Output the [x, y] coordinate of the center of the cell containing the given text.  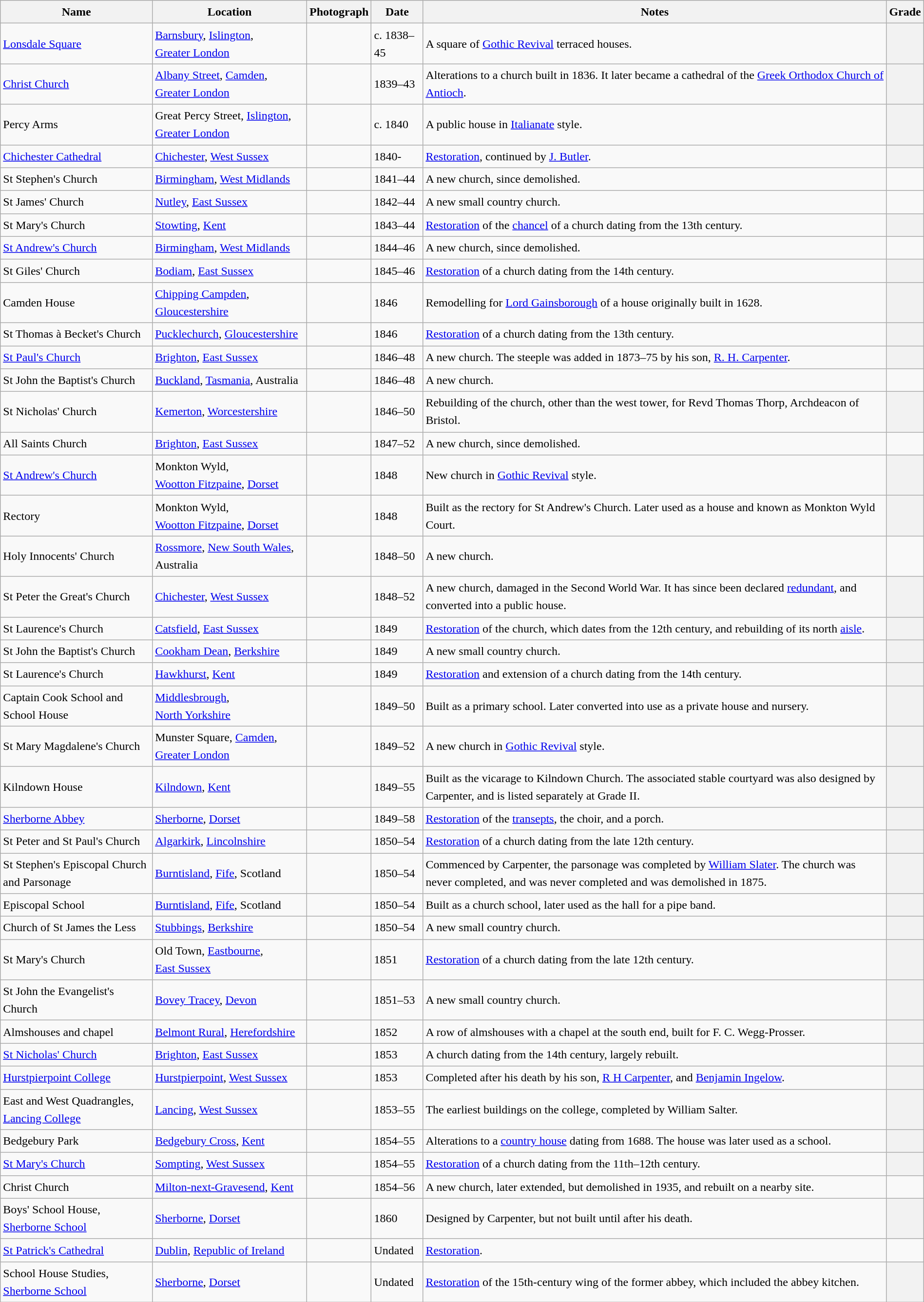
Middlesbrough,North Yorkshire [230, 706]
Completed after his death by his son, R H Carpenter, and Benjamin Ingelow. [655, 1078]
Built as the rectory for St Andrew's Church. Later used as a house and known as Monkton Wyld Court. [655, 516]
Chichester Cathedral [77, 156]
Restoration of the church, which dates from the 12th century, and rebuilding of its north aisle. [655, 629]
Restoration of the transepts, the choir, and a porch. [655, 819]
St Mary Magdalene's Church [77, 747]
1843–44 [397, 225]
Alterations to a church built in 1836. It later became a cathedral of the Greek Orthodox Church of Antioch. [655, 84]
Date [397, 12]
Kilndown, Kent [230, 786]
1848–50 [397, 556]
Munster Square, Camden, Greater London [230, 747]
St John the Evangelist's Church [77, 1000]
Built as a primary school. Later converted into use as a private house and nursery. [655, 706]
c. 1838–45 [397, 44]
Remodelling for Lord Gainsborough of a house originally built in 1628. [655, 302]
Grade [905, 12]
Location [230, 12]
Restoration and extension of a church dating from the 14th century. [655, 674]
Belmont Rural, Herefordshire [230, 1032]
A new church in Gothic Revival style. [655, 747]
Milton-next-Gravesend, Kent [230, 1187]
Restoration of a church dating from the 14th century. [655, 271]
Name [77, 12]
1842–44 [397, 202]
St Peter the Great's Church [77, 596]
Buckland, Tasmania, Australia [230, 380]
Chipping Campden, Gloucestershire [230, 302]
Catsfield, East Sussex [230, 629]
1839–43 [397, 84]
1844–46 [397, 248]
Restoration of the chancel of a church dating from the 13th century. [655, 225]
All Saints Church [77, 443]
Alterations to a country house dating from 1688. The house was later used as a school. [655, 1141]
1849–58 [397, 819]
A public house in Italianate style. [655, 125]
Bedgebury Cross, Kent [230, 1141]
Stubbings, Berkshire [230, 928]
Bedgebury Park [77, 1141]
Restoration of a church dating from the 11th–12th century. [655, 1164]
Lancing, West Sussex [230, 1109]
1848–52 [397, 596]
Algarkirk, Lincolnshire [230, 841]
Albany Street, Camden,Greater London [230, 84]
1851–53 [397, 1000]
St Paul's Church [77, 358]
Built as the vicarage to Kilndown Church. The associated stable courtyard was also designed by Carpenter, and is listed separately at Grade II. [655, 786]
Photograph [339, 12]
St Stephen's Church [77, 179]
Lonsdale Square [77, 44]
Designed by Carpenter, but not built until after his death. [655, 1218]
Percy Arms [77, 125]
Holy Innocents' Church [77, 556]
Built as a church school, later used as the hall for a pipe band. [655, 905]
Sompting, West Sussex [230, 1164]
Kemerton, Worcestershire [230, 412]
Great Percy Street, Islington, Greater London [230, 125]
Nutley, East Sussex [230, 202]
1849–55 [397, 786]
Hurstpierpoint College [77, 1078]
School House Studies, Sherborne School [77, 1282]
Episcopal School [77, 905]
A row of almshouses with a chapel at the south end, built for F. C. Wegg-Prosser. [655, 1032]
Notes [655, 12]
1841–44 [397, 179]
Sherborne Abbey [77, 819]
Rectory [77, 516]
St Stephen's Episcopal Church and Parsonage [77, 873]
Almshouses and chapel [77, 1032]
Rossmore, New South Wales, Australia [230, 556]
1849–50 [397, 706]
Cookham Dean, Berkshire [230, 651]
Boys' School House, Sherborne School [77, 1218]
St James' Church [77, 202]
Church of St James the Less [77, 928]
Camden House [77, 302]
New church in Gothic Revival style. [655, 476]
Bodiam, East Sussex [230, 271]
1845–46 [397, 271]
Dublin, Republic of Ireland [230, 1250]
St Patrick's Cathedral [77, 1250]
A new church, later extended, but demolished in 1935, and rebuilt on a nearby site. [655, 1187]
Barnsbury, Islington,Greater London [230, 44]
St Thomas à Becket's Church [77, 334]
Pucklechurch, Gloucestershire [230, 334]
Hawkhurst, Kent [230, 674]
Hurstpierpoint, West Sussex [230, 1078]
c. 1840 [397, 125]
1846–50 [397, 412]
Stowting, Kent [230, 225]
The earliest buildings on the college, completed by William Salter. [655, 1109]
East and West Quadrangles,Lancing College [77, 1109]
Old Town, Eastbourne,East Sussex [230, 960]
A church dating from the 14th century, largely rebuilt. [655, 1054]
Rebuilding of the church, other than the west tower, for Revd Thomas Thorp, Archdeacon of Bristol. [655, 412]
1849–52 [397, 747]
Captain Cook School and School House [77, 706]
St Peter and St Paul's Church [77, 841]
St Giles' Church [77, 271]
1854–56 [397, 1187]
A new church. The steeple was added in 1873–75 by his son, R. H. Carpenter. [655, 358]
Restoration. [655, 1250]
Bovey Tracey, Devon [230, 1000]
A new church, damaged in the Second World War. It has since been declared redundant, and converted into a public house. [655, 596]
Kilndown House [77, 786]
Restoration, continued by J. Butler. [655, 156]
1853–55 [397, 1109]
1852 [397, 1032]
1847–52 [397, 443]
1840- [397, 156]
A square of Gothic Revival terraced houses. [655, 44]
1860 [397, 1218]
Restoration of a church dating from the 13th century. [655, 334]
1851 [397, 960]
Restoration of the 15th-century wing of the former abbey, which included the abbey kitchen. [655, 1282]
